Identify which cell holds the provided text, then report its [x, y] central coordinate. 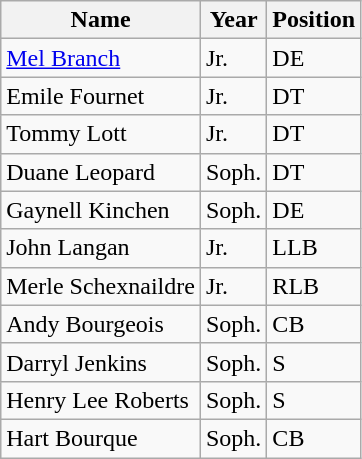
Position [314, 20]
Henry Lee Roberts [101, 400]
Mel Branch [101, 58]
John Langan [101, 248]
Andy Bourgeois [101, 324]
Tommy Lott [101, 134]
Merle Schexnaildre [101, 286]
Name [101, 20]
Darryl Jenkins [101, 362]
RLB [314, 286]
Hart Bourque [101, 438]
Year [233, 20]
Duane Leopard [101, 172]
Gaynell Kinchen [101, 210]
LLB [314, 248]
Emile Fournet [101, 96]
